Search for the cell housing the specified text and yield its (x, y) center coordinate. 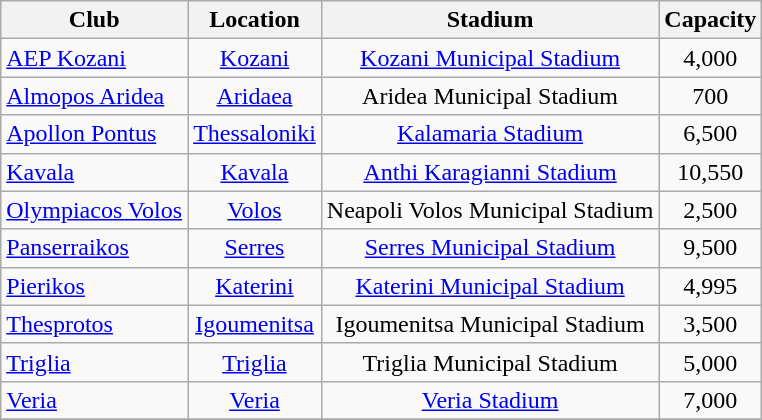
4,000 (710, 58)
Neapoli Volos Municipal Stadium (490, 210)
Katerini Municipal Stadium (490, 286)
Kozani (255, 58)
Triglia Municipal Stadium (490, 362)
Thessaloniki (255, 134)
9,500 (710, 248)
Aridea Municipal Stadium (490, 96)
Igoumenitsa Municipal Stadium (490, 324)
700 (710, 96)
Kozani Municipal Stadium (490, 58)
Capacity (710, 20)
3,500 (710, 324)
Club (94, 20)
Thesprotos (94, 324)
Olympiacos Volos (94, 210)
AEP Kozani (94, 58)
Aridaea (255, 96)
7,000 (710, 400)
Katerini (255, 286)
4,995 (710, 286)
5,000 (710, 362)
Panserraikos (94, 248)
Volos (255, 210)
Serres (255, 248)
Kalamaria Stadium (490, 134)
Pierikos (94, 286)
Apollon Pontus (94, 134)
10,550 (710, 172)
2,500 (710, 210)
Location (255, 20)
Almopos Aridea (94, 96)
Serres Municipal Stadium (490, 248)
Veria Stadium (490, 400)
Igoumenitsa (255, 324)
Anthi Karagianni Stadium (490, 172)
6,500 (710, 134)
Stadium (490, 20)
